Detect which cell encompasses the target text, then output its (x, y) center coordinate. 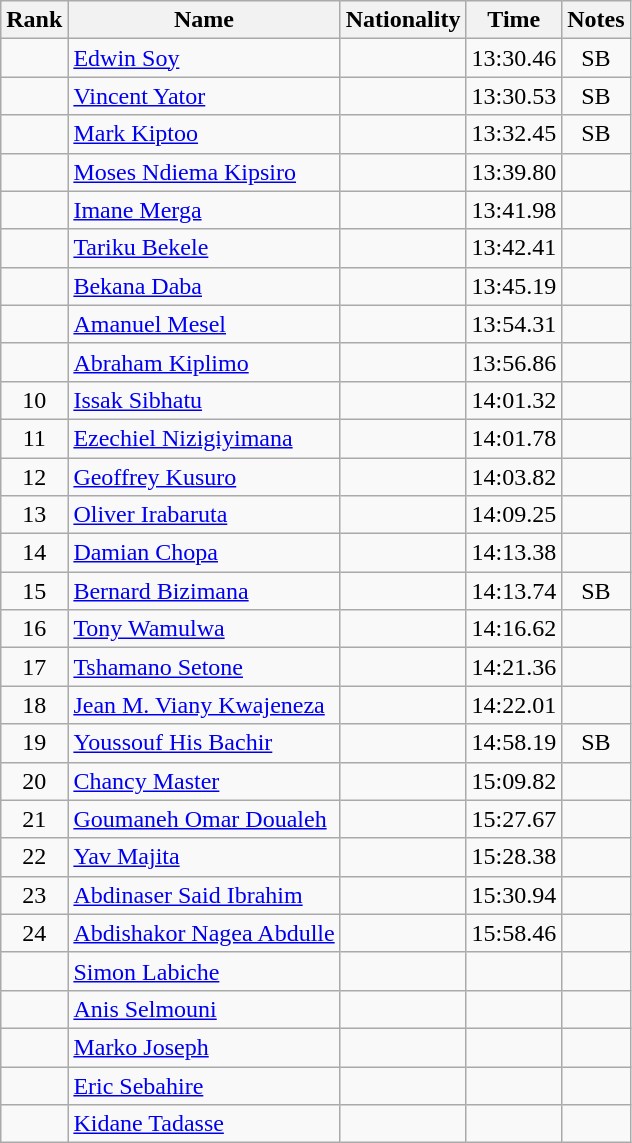
Youssouf His Bachir (204, 743)
13:41.98 (514, 210)
14:21.36 (514, 667)
14:22.01 (514, 705)
13:30.46 (514, 58)
Bernard Bizimana (204, 591)
15:09.82 (514, 781)
19 (34, 743)
18 (34, 705)
12 (34, 477)
15:28.38 (514, 857)
Eric Sebahire (204, 1085)
23 (34, 895)
Amanuel Mesel (204, 324)
24 (34, 933)
13:42.41 (514, 248)
13:39.80 (514, 172)
Abdinaser Said Ibrahim (204, 895)
13:32.45 (514, 134)
14:13.74 (514, 591)
20 (34, 781)
Tariku Bekele (204, 248)
Simon Labiche (204, 971)
Imane Merga (204, 210)
15 (34, 591)
13 (34, 515)
13:30.53 (514, 96)
13:54.31 (514, 324)
14:01.78 (514, 438)
Rank (34, 20)
Damian Chopa (204, 553)
15:30.94 (514, 895)
14:09.25 (514, 515)
Chancy Master (204, 781)
14:16.62 (514, 629)
Edwin Soy (204, 58)
Mark Kiptoo (204, 134)
Marko Joseph (204, 1047)
14 (34, 553)
Abraham Kiplimo (204, 362)
11 (34, 438)
Tony Wamulwa (204, 629)
Oliver Irabaruta (204, 515)
Time (514, 20)
Kidane Tadasse (204, 1124)
Vincent Yator (204, 96)
21 (34, 819)
14:01.32 (514, 400)
Issak Sibhatu (204, 400)
Moses Ndiema Kipsiro (204, 172)
Name (204, 20)
14:03.82 (514, 477)
Nationality (403, 20)
22 (34, 857)
15:58.46 (514, 933)
Ezechiel Nizigiyimana (204, 438)
Abdishakor Nagea Abdulle (204, 933)
Tshamano Setone (204, 667)
Bekana Daba (204, 286)
Jean M. Viany Kwajeneza (204, 705)
14:13.38 (514, 553)
10 (34, 400)
Yav Majita (204, 857)
14:58.19 (514, 743)
Anis Selmouni (204, 1009)
13:56.86 (514, 362)
Geoffrey Kusuro (204, 477)
13:45.19 (514, 286)
Notes (596, 20)
17 (34, 667)
Goumaneh Omar Doualeh (204, 819)
15:27.67 (514, 819)
16 (34, 629)
